For the text-containing cell, return its midpoint in [X, Y] coordinate format. 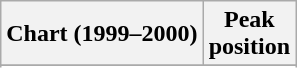
Peak position [249, 34]
Chart (1999–2000) [102, 34]
